Locate the cell with the specified text and output its (x, y) center coordinate. 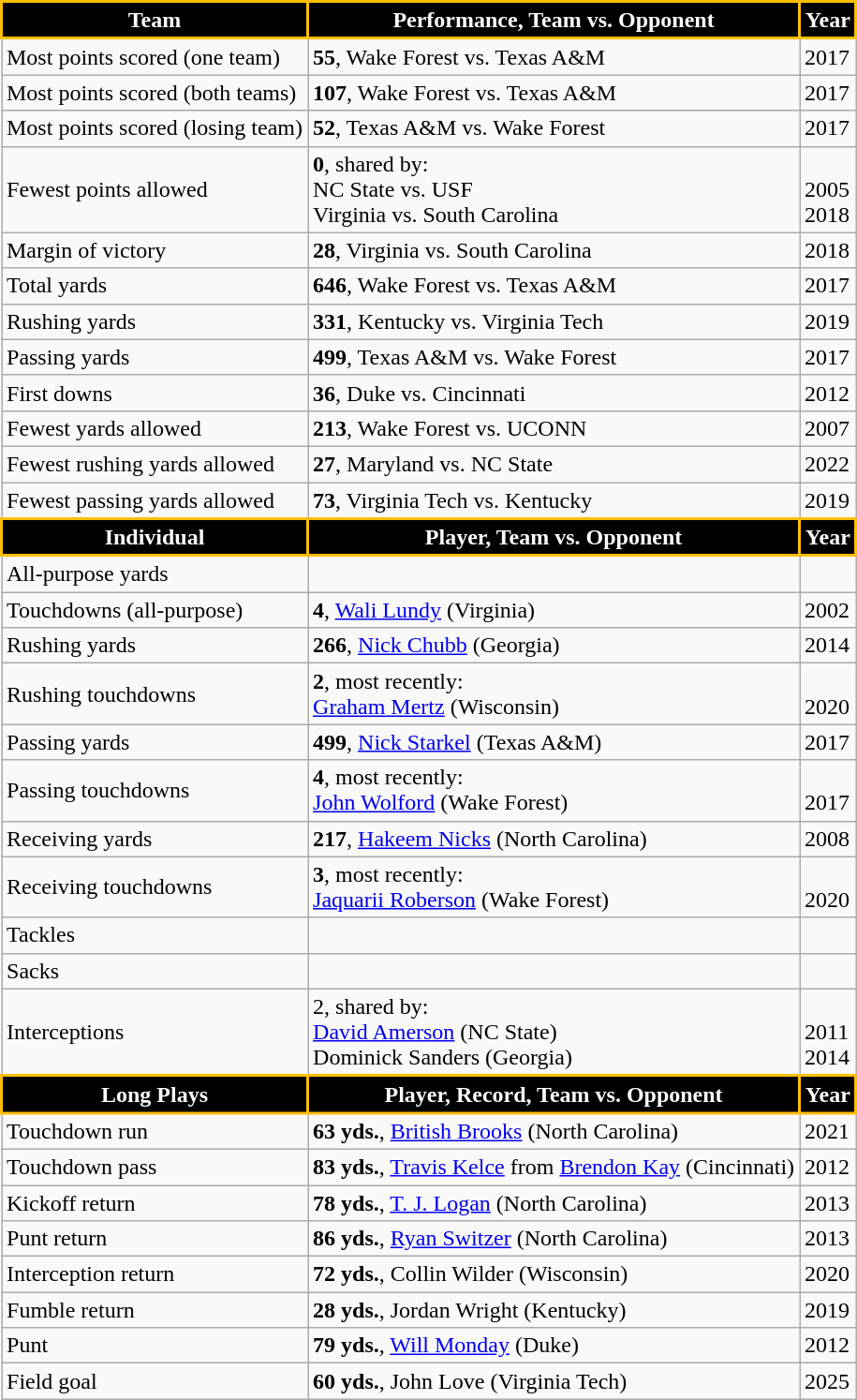
2018 (828, 250)
2025 (828, 1381)
2021 (828, 1132)
Long Plays (155, 1095)
Kickoff return (155, 1202)
52, Texas A&M vs. Wake Forest (554, 128)
72 yds., Collin Wilder (Wisconsin) (554, 1274)
Punt (155, 1346)
28, Virginia vs. South Carolina (554, 250)
28 yds., Jordan Wright (Kentucky) (554, 1310)
55, Wake Forest vs. Texas A&M (554, 56)
Margin of victory (155, 250)
Field goal (155, 1381)
2008 (828, 839)
First downs (155, 393)
Touchdown run (155, 1132)
2002 (828, 610)
2022 (828, 464)
20052018 (828, 189)
27, Maryland vs. NC State (554, 464)
Player, Record, Team vs. Opponent (554, 1095)
Fewest points allowed (155, 189)
Most points scored (losing team) (155, 128)
2014 (828, 646)
Performance, Team vs. Opponent (554, 21)
213, Wake Forest vs. UCONN (554, 428)
Team (155, 21)
60 yds., John Love (Virginia Tech) (554, 1381)
Receiving touchdowns (155, 886)
Touchdowns (all-purpose) (155, 610)
63 yds., British Brooks (North Carolina) (554, 1132)
3, most recently:Jaquarii Roberson (Wake Forest) (554, 886)
107, Wake Forest vs. Texas A&M (554, 93)
Most points scored (one team) (155, 56)
All-purpose yards (155, 573)
Touchdown pass (155, 1167)
Tackles (155, 935)
36, Duke vs. Cincinnati (554, 393)
2007 (828, 428)
Fewest rushing yards allowed (155, 464)
0, shared by:NC State vs. USFVirginia vs. South Carolina (554, 189)
Fewest passing yards allowed (155, 500)
Sacks (155, 971)
331, Kentucky vs. Virginia Tech (554, 321)
83 yds., Travis Kelce from Brendon Kay (Cincinnati) (554, 1167)
499, Texas A&M vs. Wake Forest (554, 357)
Passing touchdowns (155, 791)
Most points scored (both teams) (155, 93)
Player, Team vs. Opponent (554, 537)
499, Nick Starkel (Texas A&M) (554, 742)
78 yds., T. J. Logan (North Carolina) (554, 1202)
Interception return (155, 1274)
646, Wake Forest vs. Texas A&M (554, 286)
217, Hakeem Nicks (North Carolina) (554, 839)
Receiving yards (155, 839)
73, Virginia Tech vs. Kentucky (554, 500)
Individual (155, 537)
Fewest yards allowed (155, 428)
2, shared by:David Amerson (NC State)Dominick Sanders (Georgia) (554, 1033)
20112014 (828, 1033)
266, Nick Chubb (Georgia) (554, 646)
4, most recently:John Wolford (Wake Forest) (554, 791)
Total yards (155, 286)
Rushing touchdowns (155, 693)
2, most recently:Graham Mertz (Wisconsin) (554, 693)
79 yds., Will Monday (Duke) (554, 1346)
Interceptions (155, 1033)
Punt return (155, 1239)
86 yds., Ryan Switzer (North Carolina) (554, 1239)
4, Wali Lundy (Virginia) (554, 610)
Fumble return (155, 1310)
